Search for the cell housing the specified text and yield its [x, y] center coordinate. 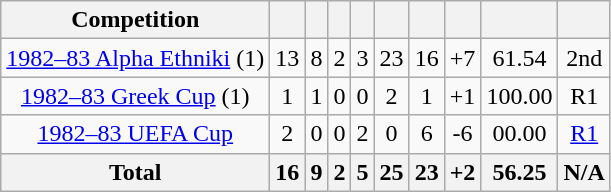
Total [136, 172]
5 [362, 172]
1982–83 Greek Cup (1) [136, 96]
1982–83 UEFA Cup [136, 134]
100.00 [520, 96]
9 [316, 172]
8 [316, 58]
1982–83 Alpha Ethniki (1) [136, 58]
6 [426, 134]
2nd [584, 58]
3 [362, 58]
+2 [462, 172]
N/A [584, 172]
+1 [462, 96]
56.25 [520, 172]
25 [392, 172]
61.54 [520, 58]
Competition [136, 20]
-6 [462, 134]
+7 [462, 58]
13 [288, 58]
00.00 [520, 134]
